Search for the cell housing the specified text and yield its (X, Y) center coordinate. 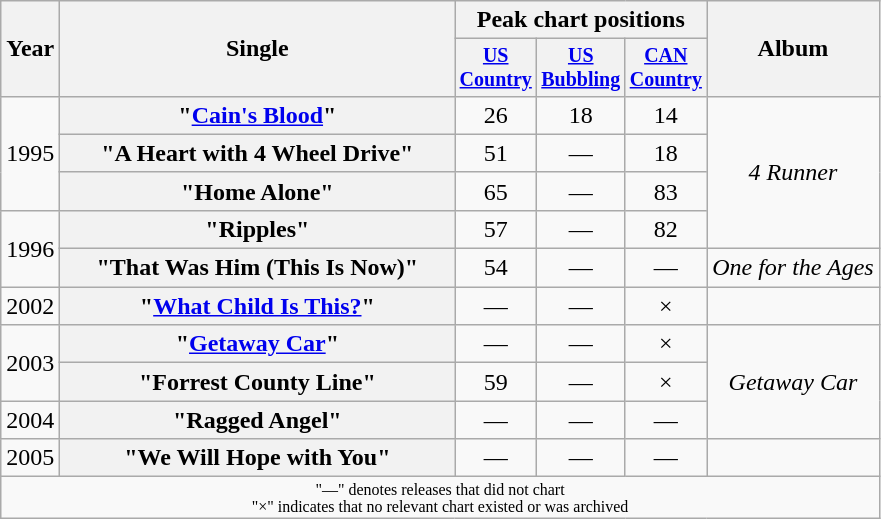
"We Will Hope with You" (258, 458)
Single (258, 49)
US Country (496, 68)
4 Runner (794, 172)
Getaway Car (794, 382)
US Bubbling (581, 68)
"Home Alone" (258, 191)
"—" denotes releases that did not chart"×" indicates that no relevant chart existed or was archived (440, 498)
54 (496, 268)
57 (496, 229)
1996 (30, 248)
"Cain's Blood" (258, 115)
65 (496, 191)
"Forrest County Line" (258, 382)
Year (30, 49)
Album (794, 49)
"A Heart with 4 Wheel Drive" (258, 153)
"Ragged Angel" (258, 420)
Peak chart positions (581, 20)
82 (666, 229)
83 (666, 191)
"That Was Him (This Is Now)" (258, 268)
14 (666, 115)
59 (496, 382)
2004 (30, 420)
One for the Ages (794, 268)
CAN Country (666, 68)
"Ripples" (258, 229)
"What Child Is This?" (258, 306)
2003 (30, 363)
26 (496, 115)
51 (496, 153)
2002 (30, 306)
1995 (30, 153)
"Getaway Car" (258, 344)
2005 (30, 458)
